From the cell containing the given text, extract its center point as (x, y) coordinate. 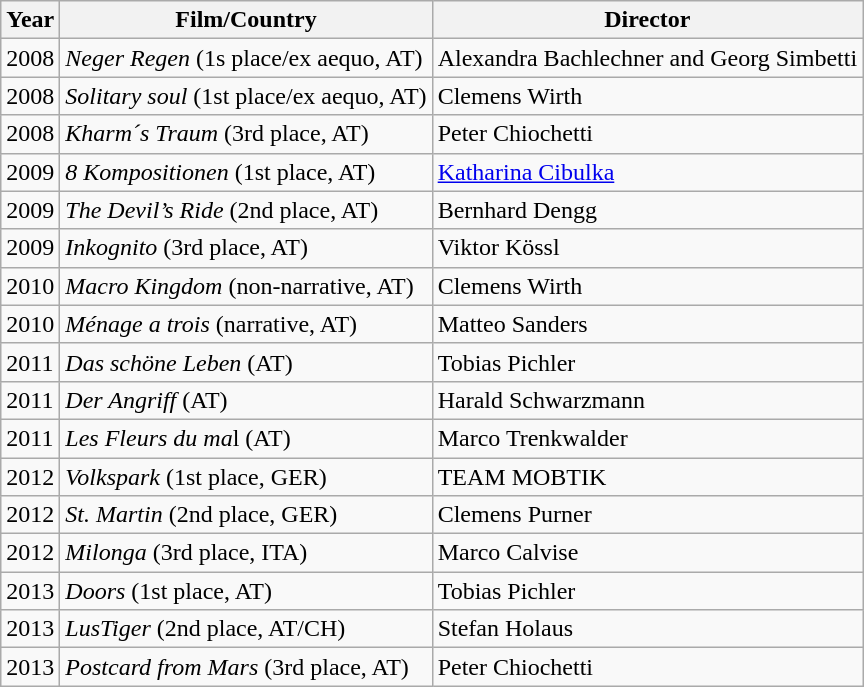
St. Martin (2nd place, GER) (246, 515)
Solitary soul (1st place/ex aequo, AT) (246, 96)
The Devil’s Ride (2nd place, AT) (246, 210)
Neger Regen (1s place/ex aequo, AT) (246, 58)
Ménage a trois (narrative, AT) (246, 324)
Kharm´s Traum (3rd place, AT) (246, 134)
Volkspark (1st place, GER) (246, 477)
Les Fleurs du mal (AT) (246, 438)
Alexandra Bachlechner and Georg Simbetti (647, 58)
Director (647, 20)
Doors (1st place, AT) (246, 591)
Film/Country (246, 20)
Marco Calvise (647, 553)
Stefan Holaus (647, 629)
Harald Schwarzmann (647, 400)
Year (30, 20)
8 Kompositionen (1st place, AT) (246, 172)
Clemens Purner (647, 515)
Der Angriff (AT) (246, 400)
Bernhard Dengg (647, 210)
Katharina Cibulka (647, 172)
Marco Trenkwalder (647, 438)
Milonga (3rd place, ITA) (246, 553)
Matteo Sanders (647, 324)
Das schöne Leben (AT) (246, 362)
Postcard from Mars (3rd place, AT) (246, 667)
LusTiger (2nd place, AT/CH) (246, 629)
Macro Kingdom (non-narrative, AT) (246, 286)
Viktor Kössl (647, 248)
TEAM MOBTIK (647, 477)
Inkognito (3rd place, AT) (246, 248)
